Provide the (x, y) coordinate of the cell's center where the given text is located.  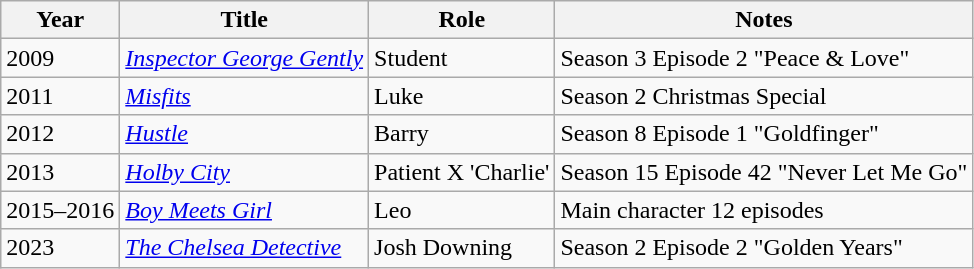
Misfits (244, 96)
Patient X 'Charlie' (462, 172)
2023 (60, 248)
Josh Downing (462, 248)
Barry (462, 134)
Notes (764, 20)
Leo (462, 210)
2012 (60, 134)
Year (60, 20)
Season 2 Christmas Special (764, 96)
Season 15 Episode 42 "Never Let Me Go" (764, 172)
2009 (60, 58)
2013 (60, 172)
Season 2 Episode 2 "Golden Years" (764, 248)
2015–2016 (60, 210)
Luke (462, 96)
2011 (60, 96)
The Chelsea Detective (244, 248)
Student (462, 58)
Season 8 Episode 1 "Goldfinger" (764, 134)
Season 3 Episode 2 "Peace & Love" (764, 58)
Boy Meets Girl (244, 210)
Hustle (244, 134)
Inspector George Gently (244, 58)
Role (462, 20)
Holby City (244, 172)
Main character 12 episodes (764, 210)
Title (244, 20)
